Return the [x, y] coordinate for the center point of the cell that contains the specified text.  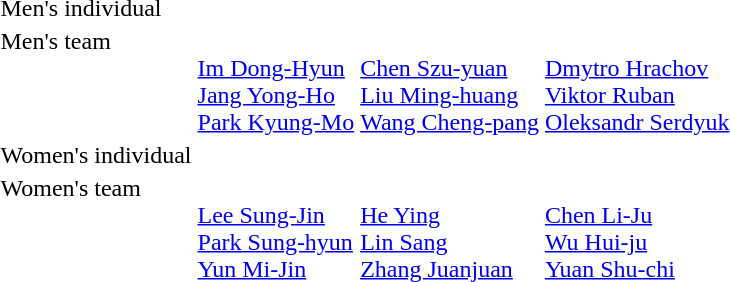
Chen Szu-yuanLiu Ming-huangWang Cheng-pang [450, 82]
Im Dong-HyunJang Yong-HoPark Kyung-Mo [276, 82]
